From the cell containing the given text, extract its center point as (x, y) coordinate. 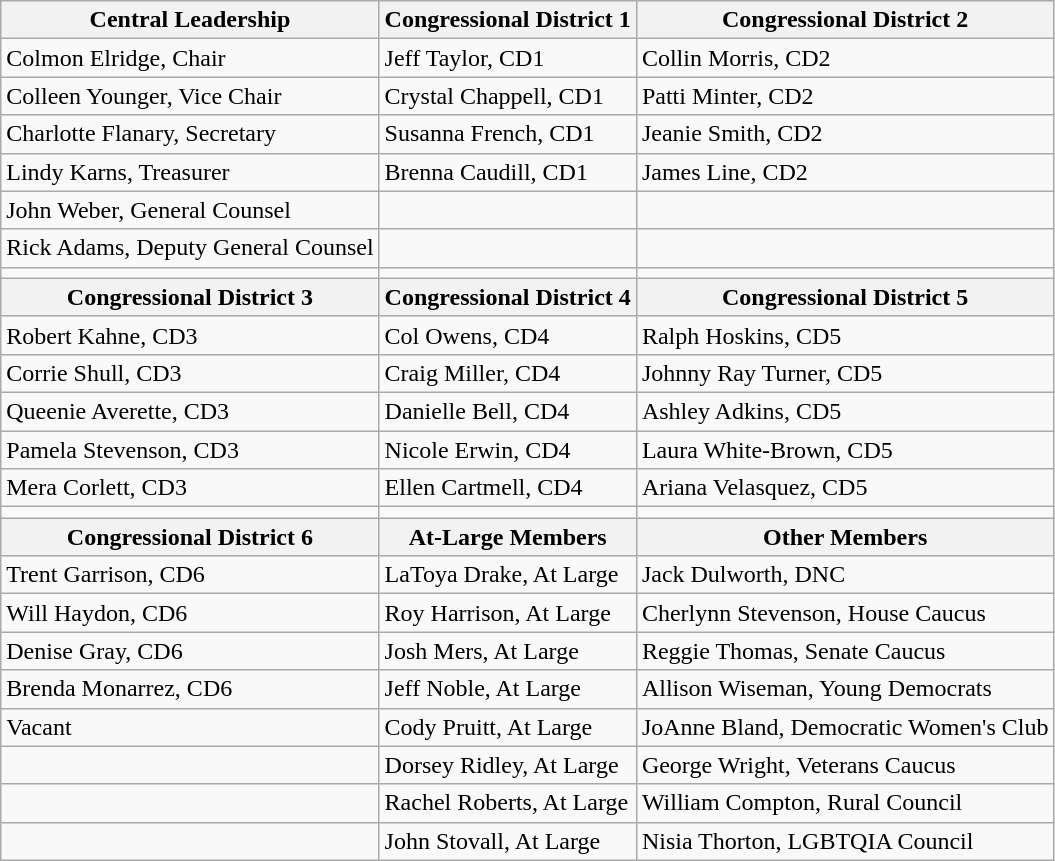
JoAnne Bland, Democratic Women's Club (845, 727)
Central Leadership (190, 20)
Patti Minter, CD2 (845, 96)
Ariana Velasquez, CD5 (845, 488)
Crystal Chappell, CD1 (508, 96)
Dorsey Ridley, At Large (508, 765)
Charlotte Flanary, Secretary (190, 134)
Congressional District 1 (508, 20)
Reggie Thomas, Senate Caucus (845, 651)
George Wright, Veterans Caucus (845, 765)
Josh Mers, At Large (508, 651)
Jack Dulworth, DNC (845, 575)
Will Haydon, CD6 (190, 613)
Nisia Thorton, LGBTQIA Council (845, 841)
James Line, CD2 (845, 172)
Jeff Taylor, CD1 (508, 58)
Cherlynn Stevenson, House Caucus (845, 613)
Colmon Elridge, Chair (190, 58)
Mera Corlett, CD3 (190, 488)
Congressional District 6 (190, 537)
John Weber, General Counsel (190, 210)
At-Large Members (508, 537)
Cody Pruitt, At Large (508, 727)
Robert Kahne, CD3 (190, 335)
Vacant (190, 727)
John Stovall, At Large (508, 841)
Congressional District 2 (845, 20)
Allison Wiseman, Young Democrats (845, 689)
William Compton, Rural Council (845, 803)
Danielle Bell, CD4 (508, 411)
Johnny Ray Turner, CD5 (845, 373)
Ralph Hoskins, CD5 (845, 335)
Collin Morris, CD2 (845, 58)
Craig Miller, CD4 (508, 373)
Jeff Noble, At Large (508, 689)
Rick Adams, Deputy General Counsel (190, 248)
Laura White-Brown, CD5 (845, 449)
Col Owens, CD4 (508, 335)
Other Members (845, 537)
Ellen Cartmell, CD4 (508, 488)
Congressional District 3 (190, 297)
Corrie Shull, CD3 (190, 373)
Rachel Roberts, At Large (508, 803)
Lindy Karns, Treasurer (190, 172)
Jeanie Smith, CD2 (845, 134)
Brenna Caudill, CD1 (508, 172)
Colleen Younger, Vice Chair (190, 96)
Queenie Averette, CD3 (190, 411)
Congressional District 5 (845, 297)
LaToya Drake, At Large (508, 575)
Denise Gray, CD6 (190, 651)
Pamela Stevenson, CD3 (190, 449)
Ashley Adkins, CD5 (845, 411)
Congressional District 4 (508, 297)
Trent Garrison, CD6 (190, 575)
Nicole Erwin, CD4 (508, 449)
Roy Harrison, At Large (508, 613)
Susanna French, CD1 (508, 134)
Brenda Monarrez, CD6 (190, 689)
